Determine the (X, Y) coordinate at the center of the cell enclosing the given text.  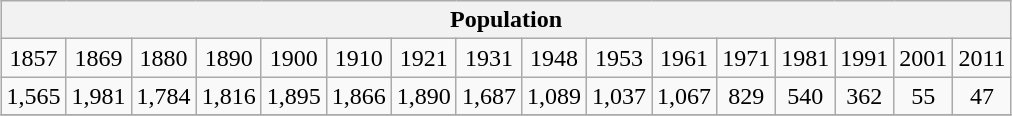
1,089 (554, 96)
1,565 (34, 96)
1,816 (228, 96)
1991 (864, 58)
1910 (358, 58)
55 (924, 96)
1921 (424, 58)
1953 (620, 58)
362 (864, 96)
2011 (982, 58)
1869 (98, 58)
1931 (488, 58)
1,067 (684, 96)
1,895 (294, 96)
1,687 (488, 96)
Population (506, 20)
1900 (294, 58)
1981 (806, 58)
829 (746, 96)
1948 (554, 58)
1,890 (424, 96)
1,784 (164, 96)
1961 (684, 58)
1857 (34, 58)
2001 (924, 58)
1,866 (358, 96)
1,037 (620, 96)
540 (806, 96)
47 (982, 96)
1880 (164, 58)
1890 (228, 58)
1,981 (98, 96)
1971 (746, 58)
